Detect which cell encompasses the target text, then output its (X, Y) center coordinate. 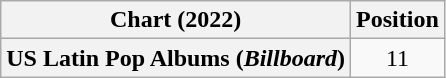
Position (398, 20)
US Latin Pop Albums (Billboard) (176, 58)
Chart (2022) (176, 20)
11 (398, 58)
